Locate the cell with the specified text and output its [X, Y] center coordinate. 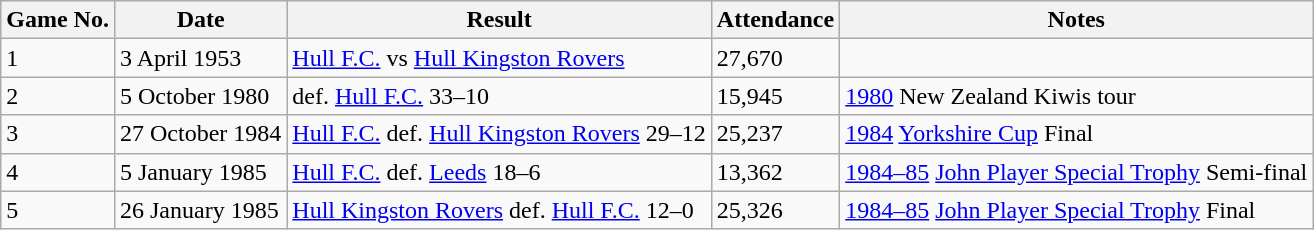
5 January 1985 [200, 172]
Hull F.C. vs Hull Kingston Rovers [499, 58]
def. Hull F.C. 33–10 [499, 96]
26 January 1985 [200, 210]
1 [58, 58]
27 October 1984 [200, 134]
1980 New Zealand Kiwis tour [1076, 96]
25,326 [775, 210]
Date [200, 20]
Hull F.C. def. Hull Kingston Rovers 29–12 [499, 134]
3 April 1953 [200, 58]
5 [58, 210]
3 [58, 134]
5 October 1980 [200, 96]
13,362 [775, 172]
Result [499, 20]
Hull F.C. def. Leeds 18–6 [499, 172]
1984–85 John Player Special Trophy Final [1076, 210]
1984–85 John Player Special Trophy Semi-final [1076, 172]
4 [58, 172]
2 [58, 96]
1984 Yorkshire Cup Final [1076, 134]
15,945 [775, 96]
Attendance [775, 20]
Hull Kingston Rovers def. Hull F.C. 12–0 [499, 210]
25,237 [775, 134]
Game No. [58, 20]
Notes [1076, 20]
27,670 [775, 58]
